Pinpoint the cell where the given text exists, returning its [x, y] midpoint coordinate. 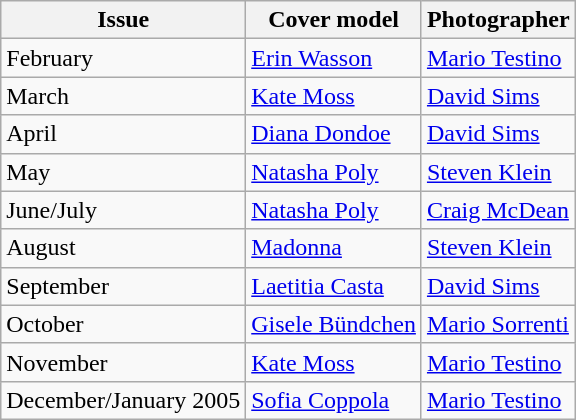
April [124, 134]
March [124, 96]
Erin Wasson [334, 58]
December/January 2005 [124, 400]
Laetitia Casta [334, 286]
Diana Dondoe [334, 134]
Photographer [498, 20]
Gisele Bündchen [334, 324]
June/July [124, 210]
May [124, 172]
Issue [124, 20]
September [124, 286]
October [124, 324]
Cover model [334, 20]
Mario Sorrenti [498, 324]
Sofia Coppola [334, 400]
February [124, 58]
August [124, 248]
November [124, 362]
Madonna [334, 248]
Craig McDean [498, 210]
